Locate the cell with the specified text and output its [X, Y] center coordinate. 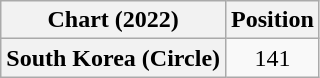
141 [273, 58]
Position [273, 20]
Chart (2022) [114, 20]
South Korea (Circle) [114, 58]
